Scan for the cell matching the given text and deliver its [x, y] coordinate at center. 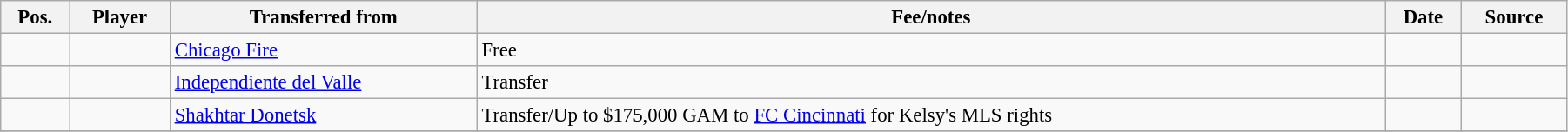
Player [120, 17]
Transfer/Up to $175,000 GAM to FC Cincinnati for Kelsy's MLS rights [931, 115]
Date [1424, 17]
Fee/notes [931, 17]
Free [931, 50]
Shakhtar Donetsk [324, 115]
Source [1514, 17]
Chicago Fire [324, 50]
Transfer [931, 82]
Transferred from [324, 17]
Pos. [35, 17]
Independiente del Valle [324, 82]
